Identify which cell holds the provided text, then report its [X, Y] central coordinate. 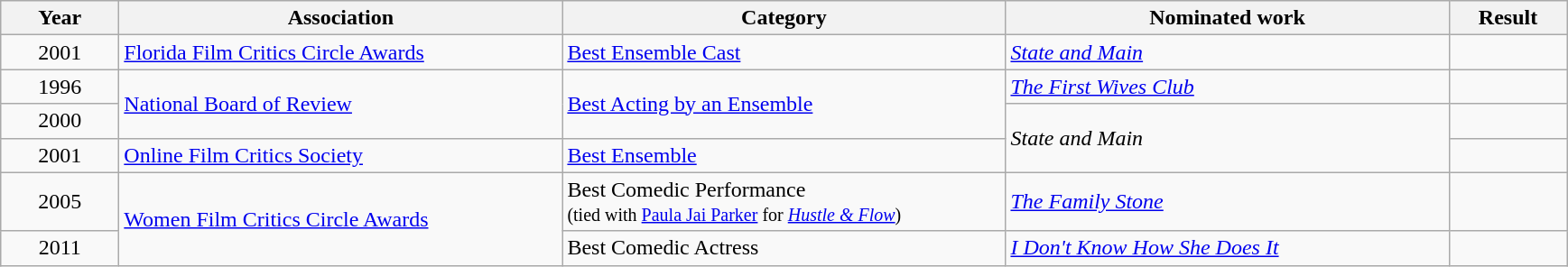
The First Wives Club [1228, 87]
2011 [60, 248]
2000 [60, 121]
Best Comedic Actress [784, 248]
Nominated work [1228, 18]
Category [784, 18]
Association [341, 18]
I Don't Know How She Does It [1228, 248]
Best Ensemble [784, 155]
Online Film Critics Society [341, 155]
Result [1508, 18]
National Board of Review [341, 104]
Best Comedic Performance (tied with Paula Jai Parker for Hustle & Flow) [784, 202]
Best Ensemble Cast [784, 52]
Year [60, 18]
The Family Stone [1228, 202]
Florida Film Critics Circle Awards [341, 52]
Women Film Critics Circle Awards [341, 218]
2005 [60, 202]
1996 [60, 87]
Best Acting by an Ensemble [784, 104]
